Detect which cell encompasses the target text, then output its [x, y] center coordinate. 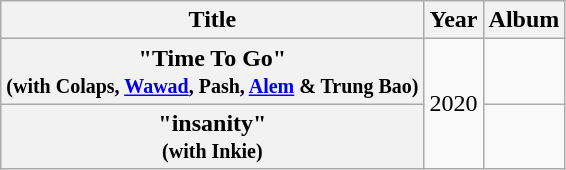
Album [524, 20]
"insanity"(with Inkie) [212, 136]
Title [212, 20]
Year [454, 20]
"Time To Go"(with Colaps, Wawad, Pash, Alem & Trung Bao) [212, 72]
2020 [454, 104]
